Locate the cell with the specified text and output its [X, Y] center coordinate. 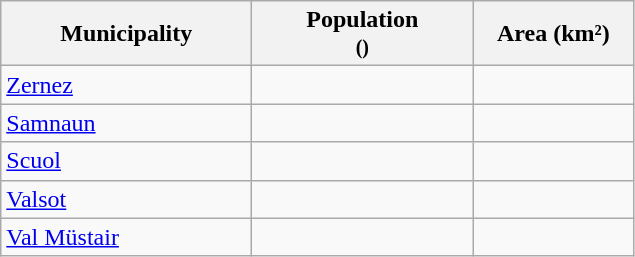
Samnaun [126, 123]
Scuol [126, 161]
Zernez [126, 85]
Valsot [126, 199]
Val Müstair [126, 237]
Population () [362, 34]
Area (km²) [554, 34]
Municipality [126, 34]
